Find where the given text appears and provide that cell's center as [X, Y] coordinate. 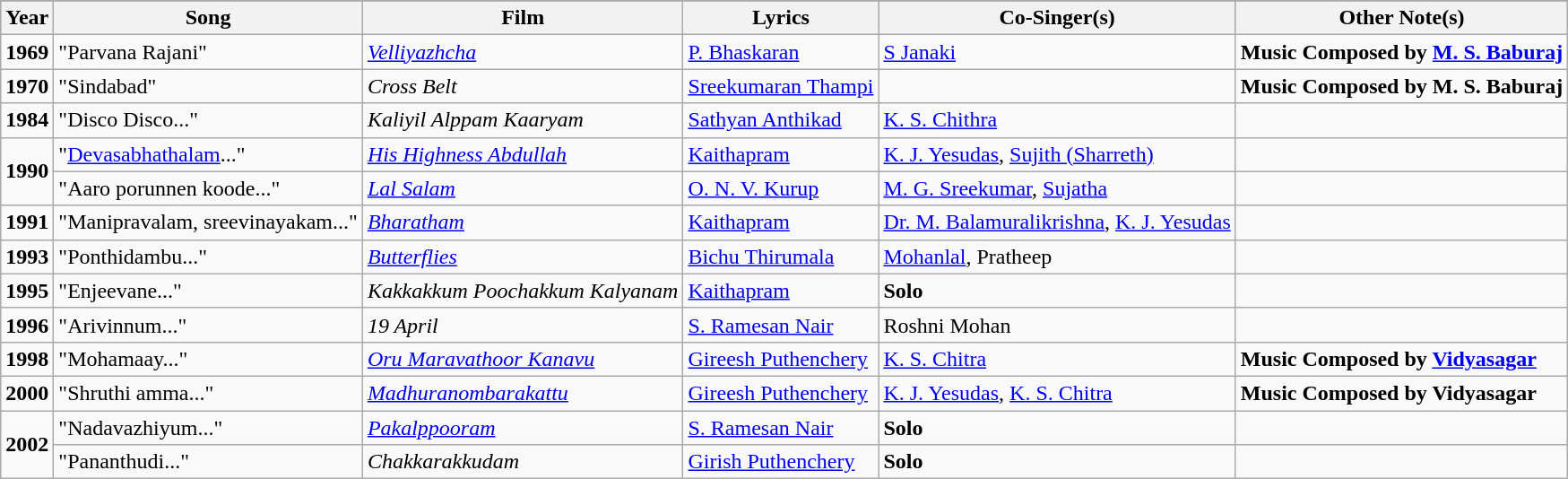
"Disco Disco..." [208, 120]
Chakkarakkudam [523, 462]
Cross Belt [523, 86]
Mohanlal, Pratheep [1057, 257]
1970 [27, 86]
Sathyan Anthikad [781, 120]
Kaliyil Alppam Kaaryam [523, 120]
"Pananthudi..." [208, 462]
Girish Puthenchery [781, 462]
Song [208, 18]
1998 [27, 359]
19 April [523, 325]
Lal Salam [523, 188]
"Ponthidambu..." [208, 257]
Kakkakkum Poochakkum Kalyanam [523, 291]
"Shruthi amma..." [208, 393]
"Aaro porunnen koode..." [208, 188]
Bharatham [523, 222]
1995 [27, 291]
2002 [27, 445]
1996 [27, 325]
Butterflies [523, 257]
"Enjeevane..." [208, 291]
"Mohamaay..." [208, 359]
"Nadavazhiyum..." [208, 428]
"Manipravalam, sreevinayakam..." [208, 222]
Lyrics [781, 18]
K. J. Yesudas, Sujith (Sharreth) [1057, 154]
Dr. M. Balamuralikrishna, K. J. Yesudas [1057, 222]
K. S. Chitra [1057, 359]
1990 [27, 171]
2000 [27, 393]
1991 [27, 222]
Oru Maravathoor Kanavu [523, 359]
"Parvana Rajani" [208, 52]
K. J. Yesudas, K. S. Chitra [1057, 393]
Other Note(s) [1401, 18]
P. Bhaskaran [781, 52]
Madhuranombarakattu [523, 393]
1984 [27, 120]
His Highness Abdullah [523, 154]
K. S. Chithra [1057, 120]
O. N. V. Kurup [781, 188]
"Sindabad" [208, 86]
Co-Singer(s) [1057, 18]
Roshni Mohan [1057, 325]
S Janaki [1057, 52]
Velliyazhcha [523, 52]
Year [27, 18]
M. G. Sreekumar, Sujatha [1057, 188]
1993 [27, 257]
"Arivinnum..." [208, 325]
Sreekumaran Thampi [781, 86]
"Devasabhathalam..." [208, 154]
1969 [27, 52]
Pakalppooram [523, 428]
Bichu Thirumala [781, 257]
Film [523, 18]
